Search for the cell housing the specified text and yield its [X, Y] center coordinate. 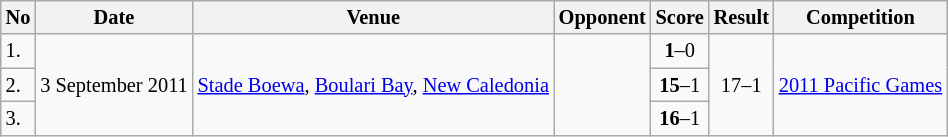
1. [18, 51]
3 September 2011 [114, 84]
Venue [374, 17]
Opponent [602, 17]
Result [742, 17]
No [18, 17]
Stade Boewa, Boulari Bay, New Caledonia [374, 84]
Score [680, 17]
2011 Pacific Games [860, 84]
16–1 [680, 118]
15–1 [680, 85]
Competition [860, 17]
Date [114, 17]
1–0 [680, 51]
2. [18, 85]
17–1 [742, 84]
3. [18, 118]
